Locate the cell with the specified text and output its [x, y] center coordinate. 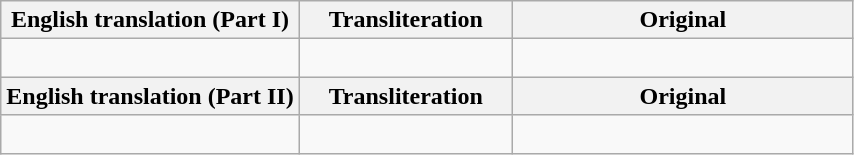
English translation (Part II) [150, 96]
English translation (Part I) [150, 20]
